Determine the (X, Y) coordinate at the center of the cell enclosing the given text.  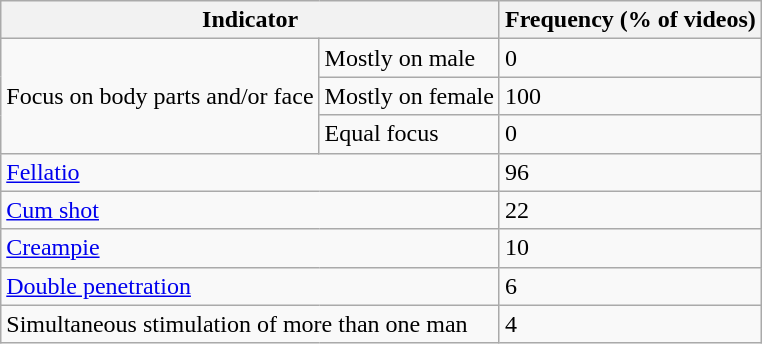
6 (630, 286)
Creampie (250, 248)
Cum shot (250, 210)
Equal focus (409, 134)
Fellatio (250, 172)
Mostly on male (409, 58)
Frequency (% of videos) (630, 20)
Double penetration (250, 286)
Focus on body parts and/or face (160, 96)
96 (630, 172)
4 (630, 324)
100 (630, 96)
Simultaneous stimulation of more than one man (250, 324)
Indicator (250, 20)
10 (630, 248)
22 (630, 210)
Mostly on female (409, 96)
